Provide the [X, Y] coordinate of the cell's center where the given text is located.  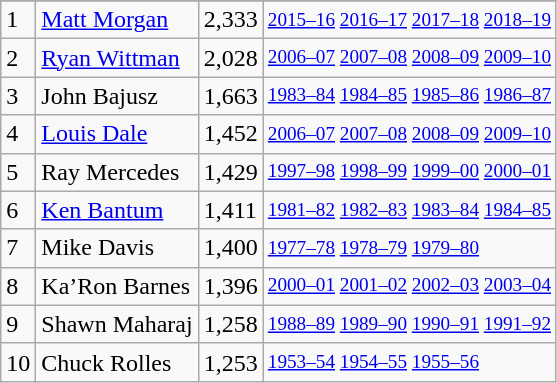
Ka’Ron Barnes [117, 286]
1981–82 1982–83 1983–84 1984–85 [409, 210]
1,663 [230, 96]
1,400 [230, 248]
1,396 [230, 286]
9 [18, 324]
1977–78 1978–79 1979–80 [409, 248]
2,333 [230, 20]
1953–54 1954–55 1955–56 [409, 362]
Ray Mercedes [117, 172]
2000–01 2001–02 2002–03 2003–04 [409, 286]
8 [18, 286]
10 [18, 362]
6 [18, 210]
2 [18, 58]
1,258 [230, 324]
5 [18, 172]
Chuck Rolles [117, 362]
1997–98 1998–99 1999–00 2000–01 [409, 172]
Mike Davis [117, 248]
2,028 [230, 58]
John Bajusz [117, 96]
1,411 [230, 210]
1,429 [230, 172]
Shawn Maharaj [117, 324]
Matt Morgan [117, 20]
4 [18, 134]
3 [18, 96]
1,452 [230, 134]
1,253 [230, 362]
1 [18, 20]
Louis Dale [117, 134]
Ryan Wittman [117, 58]
1983–84 1984–85 1985–86 1986–87 [409, 96]
Ken Bantum [117, 210]
1988–89 1989–90 1990–91 1991–92 [409, 324]
2015–16 2016–17 2017–18 2018–19 [409, 20]
7 [18, 248]
